Identify which cell holds the provided text, then report its [x, y] central coordinate. 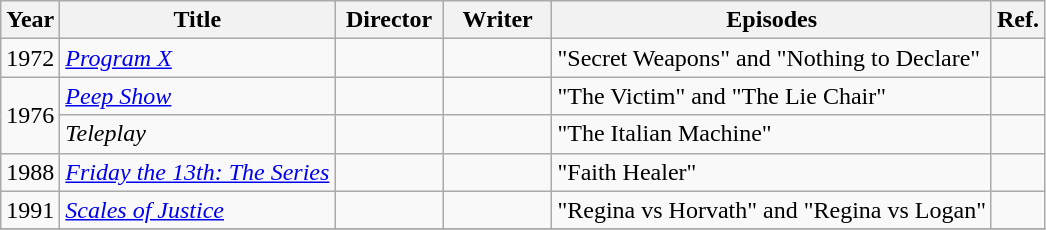
"Secret Weapons" and "Nothing to Declare" [772, 58]
Program X [198, 58]
Title [198, 20]
Year [30, 20]
Ref. [1018, 20]
Teleplay [198, 134]
Scales of Justice [198, 210]
Peep Show [198, 96]
Friday the 13th: The Series [198, 172]
"Faith Healer" [772, 172]
"The Victim" and "The Lie Chair" [772, 96]
1988 [30, 172]
Writer [498, 20]
1972 [30, 58]
1976 [30, 115]
"Regina vs Horvath" and "Regina vs Logan" [772, 210]
Episodes [772, 20]
Director [390, 20]
1991 [30, 210]
"The Italian Machine" [772, 134]
